Extract the [x, y] coordinate from the center of the cell holding the provided text.  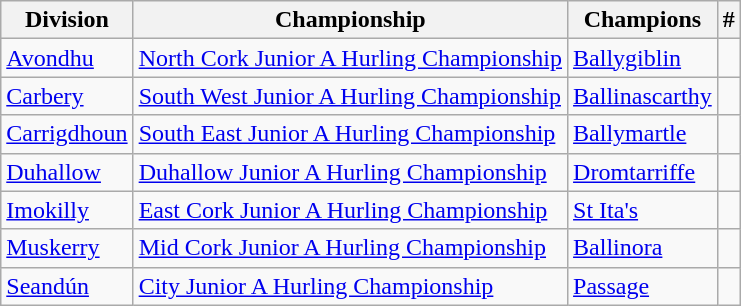
North Cork Junior A Hurling Championship [350, 58]
Muskerry [67, 248]
Dromtarriffe [643, 172]
Duhallow [67, 172]
Division [67, 20]
Mid Cork Junior A Hurling Championship [350, 248]
Carbery [67, 96]
Championship [350, 20]
Ballinascarthy [643, 96]
Champions [643, 20]
Avondhu [67, 58]
# [728, 20]
Imokilly [67, 210]
Passage [643, 286]
East Cork Junior A Hurling Championship [350, 210]
South East Junior A Hurling Championship [350, 134]
Ballygiblin [643, 58]
St Ita's [643, 210]
South West Junior A Hurling Championship [350, 96]
Ballymartle [643, 134]
Seandún [67, 286]
City Junior A Hurling Championship [350, 286]
Duhallow Junior A Hurling Championship [350, 172]
Ballinora [643, 248]
Carrigdhoun [67, 134]
